Locate the cell with the specified text and output its [x, y] center coordinate. 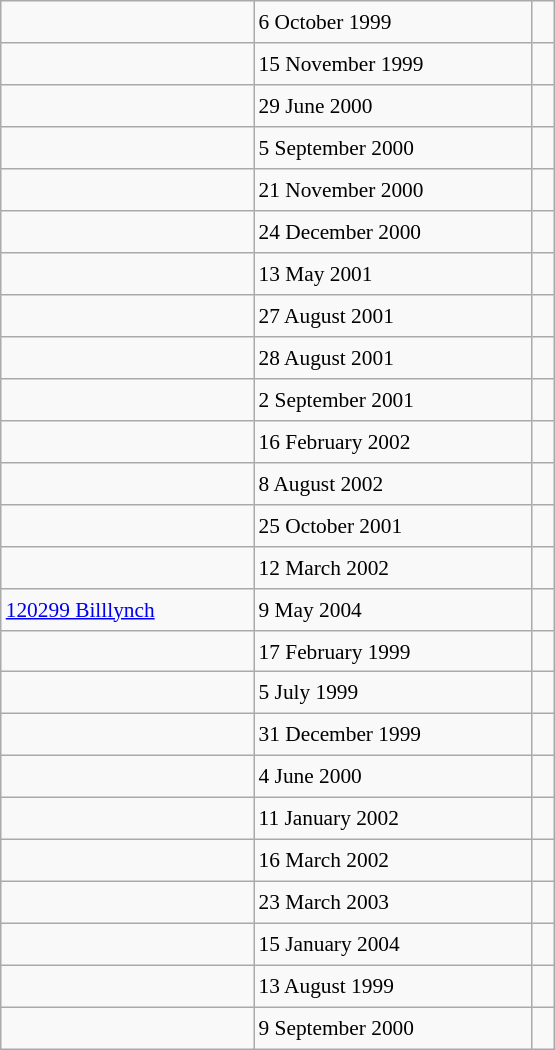
8 August 2002 [393, 483]
12 March 2002 [393, 567]
120299 Billlynch [128, 609]
5 September 2000 [393, 148]
27 August 2001 [393, 316]
16 February 2002 [393, 441]
5 July 1999 [393, 693]
31 December 1999 [393, 735]
25 October 2001 [393, 525]
23 March 2003 [393, 903]
6 October 1999 [393, 22]
15 November 1999 [393, 64]
11 January 2002 [393, 819]
13 August 1999 [393, 986]
9 September 2000 [393, 1028]
2 September 2001 [393, 399]
13 May 2001 [393, 274]
15 January 2004 [393, 945]
29 June 2000 [393, 106]
28 August 2001 [393, 358]
24 December 2000 [393, 232]
21 November 2000 [393, 190]
16 March 2002 [393, 861]
9 May 2004 [393, 609]
17 February 1999 [393, 651]
4 June 2000 [393, 777]
